Determine the [X, Y] coordinate at the center of the cell enclosing the given text.  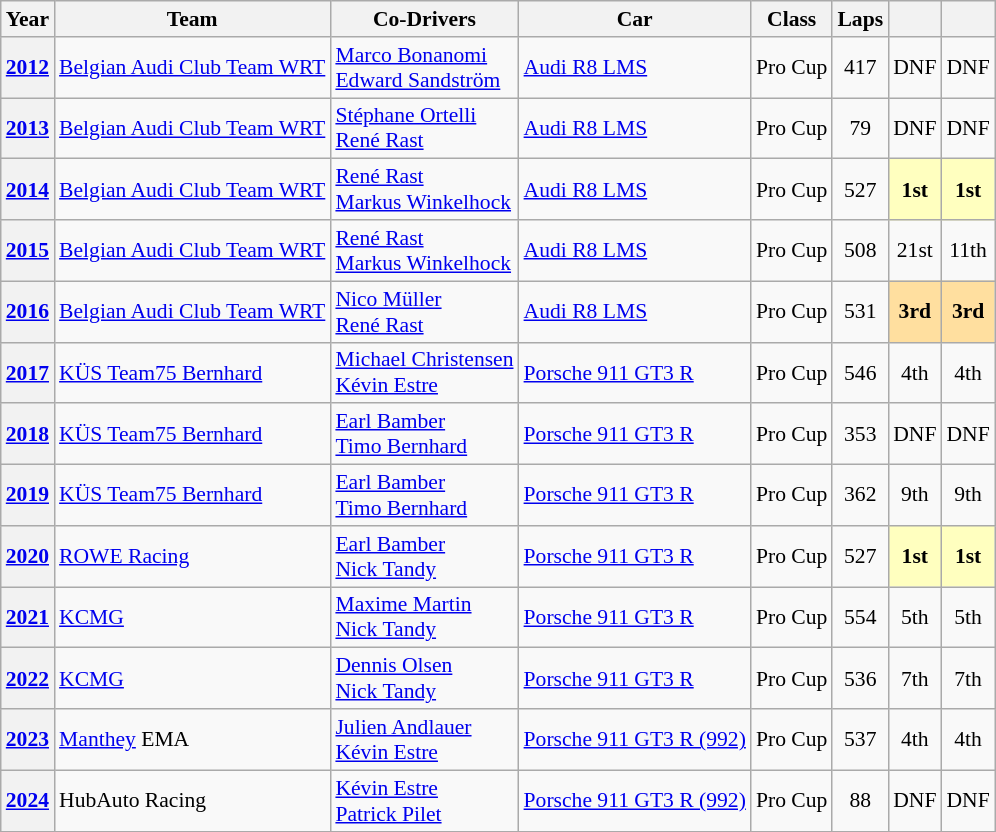
Michael Christensen Kévin Estre [424, 372]
546 [860, 372]
Stéphane Ortelli René Rast [424, 128]
353 [860, 434]
2023 [28, 740]
Manthey EMA [192, 740]
2022 [28, 678]
Julien Andlauer Kévin Estre [424, 740]
2020 [28, 556]
88 [860, 800]
2019 [28, 496]
Nico Müller René Rast [424, 312]
2021 [28, 618]
ROWE Racing [192, 556]
Laps [860, 19]
537 [860, 740]
Car [635, 19]
11th [968, 250]
554 [860, 618]
508 [860, 250]
2015 [28, 250]
2016 [28, 312]
Class [792, 19]
Kévin Estre Patrick Pilet [424, 800]
2013 [28, 128]
536 [860, 678]
HubAuto Racing [192, 800]
Dennis Olsen Nick Tandy [424, 678]
531 [860, 312]
2024 [28, 800]
Year [28, 19]
21st [914, 250]
2018 [28, 434]
79 [860, 128]
2012 [28, 68]
2017 [28, 372]
Maxime Martin Nick Tandy [424, 618]
362 [860, 496]
2014 [28, 190]
Team [192, 19]
Co-Drivers [424, 19]
Marco Bonanomi Edward Sandström [424, 68]
Earl Bamber Nick Tandy [424, 556]
417 [860, 68]
